For the text-containing cell, return its midpoint in [X, Y] coordinate format. 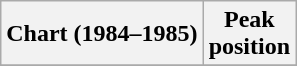
Chart (1984–1985) [102, 34]
Peakposition [249, 34]
